Detect which cell encompasses the target text, then output its (x, y) center coordinate. 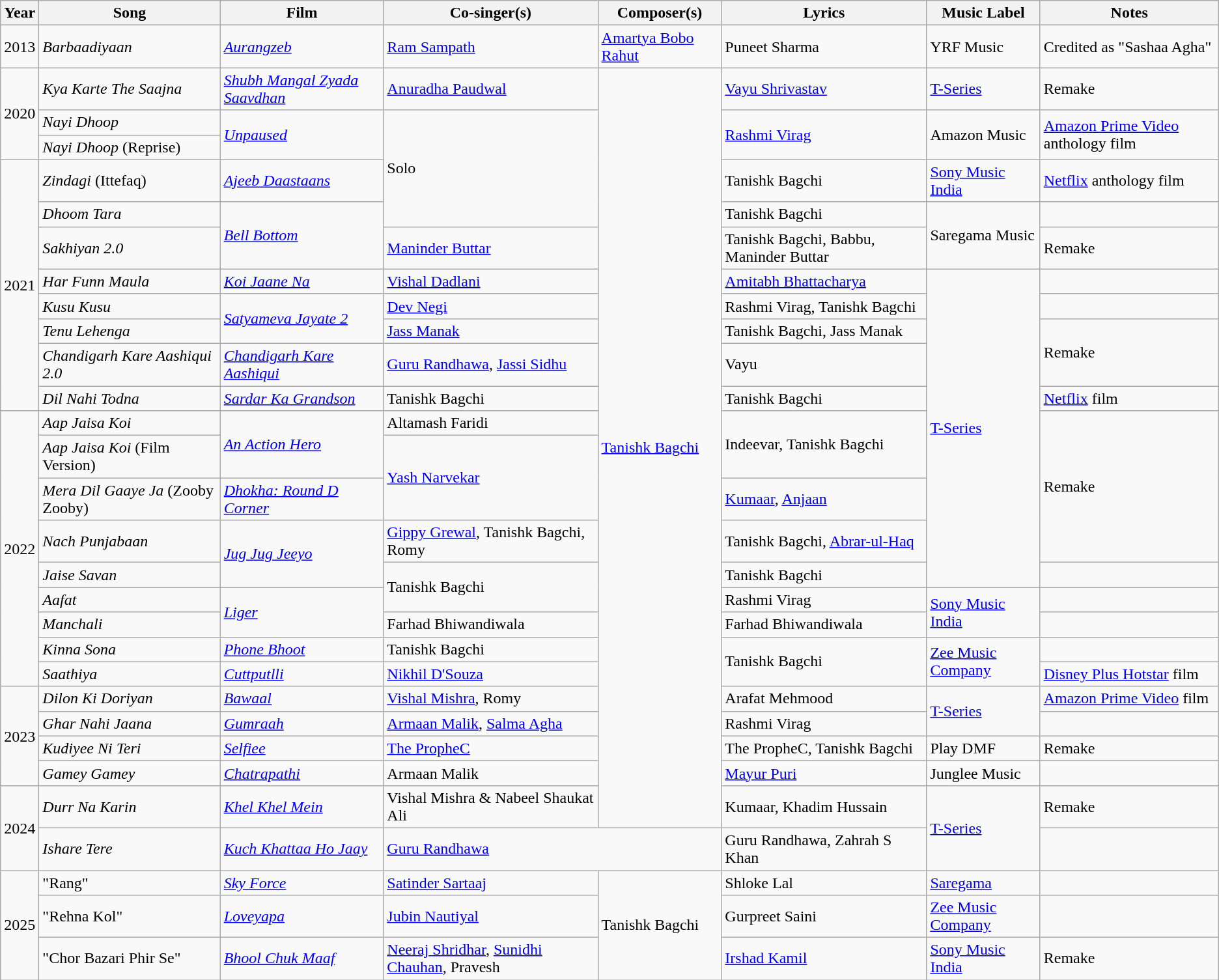
Yash Narvekar (491, 478)
Durr Na Karin (130, 806)
2020 (20, 113)
Gurpreet Saini (824, 917)
Amazon Prime Video anthology film (1129, 135)
Vishal Mishra & Nabeel Shaukat Ali (491, 806)
The PropheC (491, 748)
Kuch Khattaa Ho Jaay (302, 849)
Jass Manak (491, 331)
Nach Punjabaan (130, 542)
Notes (1129, 13)
Jubin Nautiyal (491, 917)
An Action Hero (302, 444)
Satyameva Jayate 2 (302, 318)
Jug Jug Jeeyo (302, 553)
Chandigarh Kare Aashiqui 2.0 (130, 365)
Sky Force (302, 882)
Co-singer(s) (491, 13)
Vayu Shrivastav (824, 89)
Armaan Malik, Salma Agha (491, 723)
Dil Nahi Todna (130, 398)
Guru Randhawa, Zahrah S Khan (824, 849)
Mayur Puri (824, 773)
Tanishk Bagchi, Babbu, Maninder Buttar (824, 247)
Amitabh Bhattacharya (824, 281)
Neeraj Shridhar, Sunidhi Chauhan, Pravesh (491, 959)
Amazon Music (983, 135)
Arafat Mehmood (824, 699)
The PropheC, Tanishk Bagchi (824, 748)
Amazon Prime Video film (1129, 699)
Chatrapathi (302, 773)
Satinder Sartaaj (491, 882)
Dilon Ki Doriyan (130, 699)
Aafat (130, 600)
2022 (20, 549)
Gumraah (302, 723)
Liger (302, 612)
Puneet Sharma (824, 47)
Junglee Music (983, 773)
Sardar Ka Grandson (302, 398)
Altamash Faridi (491, 423)
Ghar Nahi Jaana (130, 723)
Bell Bottom (302, 236)
Gippy Grewal, Tanishk Bagchi, Romy (491, 542)
Saregama Music (983, 236)
Kudiyee Ni Teri (130, 748)
Dhokha: Round D Corner (302, 499)
2023 (20, 736)
Sakhiyan 2.0 (130, 247)
Zindagi (Ittefaq) (130, 181)
Amartya Bobo Rahut (660, 47)
Shubh Mangal Zyada Saavdhan (302, 89)
Music Label (983, 13)
Nikhil D'Souza (491, 674)
Maninder Buttar (491, 247)
Mera Dil Gaaye Ja (Zooby Zooby) (130, 499)
Saregama (983, 882)
Ram Sampath (491, 47)
Composer(s) (660, 13)
Year (20, 13)
Kumaar, Anjaan (824, 499)
Saathiya (130, 674)
Ajeeb Daastaans (302, 181)
Phone Bhoot (302, 649)
Gamey Gamey (130, 773)
Song (130, 13)
Dhoom Tara (130, 214)
Play DMF (983, 748)
Har Funn Maula (130, 281)
Rashmi Virag, Tanishk Bagchi (824, 306)
"Rehna Kol" (130, 917)
Vishal Mishra, Romy (491, 699)
Bhool Chuk Maaf (302, 959)
Netflix film (1129, 398)
Tenu Lehenga (130, 331)
Guru Randhawa (552, 849)
2013 (20, 47)
Solo (491, 168)
Kinna Sona (130, 649)
2021 (20, 285)
Guru Randhawa, Jassi Sidhu (491, 365)
Cuttputlli (302, 674)
Khel Khel Mein (302, 806)
2024 (20, 828)
Loveyapa (302, 917)
"Rang" (130, 882)
Shloke Lal (824, 882)
Irshad Kamil (824, 959)
Kumaar, Khadim Hussain (824, 806)
Chandigarh Kare Aashiqui (302, 365)
Kusu Kusu (130, 306)
Anuradha Paudwal (491, 89)
Nayi Dhoop (Reprise) (130, 147)
"Chor Bazari Phir Se" (130, 959)
Film (302, 13)
2025 (20, 925)
Ishare Tere (130, 849)
Vishal Dadlani (491, 281)
Aurangzeb (302, 47)
Dev Negi (491, 306)
Indeevar, Tanishk Bagchi (824, 444)
Netflix anthology film (1129, 181)
Tanishk Bagchi, Abrar-ul-Haq (824, 542)
Jaise Savan (130, 575)
Nayi Dhoop (130, 122)
Unpaused (302, 135)
Vayu (824, 365)
Selfiee (302, 748)
Kya Karte The Saajna (130, 89)
Tanishk Bagchi, Jass Manak (824, 331)
Aap Jaisa Koi (130, 423)
Barbaadiyaan (130, 47)
Aap Jaisa Koi (Film Version) (130, 457)
Koi Jaane Na (302, 281)
Armaan Malik (491, 773)
Credited as "Sashaa Agha" (1129, 47)
Bawaal (302, 699)
YRF Music (983, 47)
Disney Plus Hotstar film (1129, 674)
Manchali (130, 624)
Lyrics (824, 13)
